Capture the cell that displays the provided text and extract its [x, y] central coordinate. 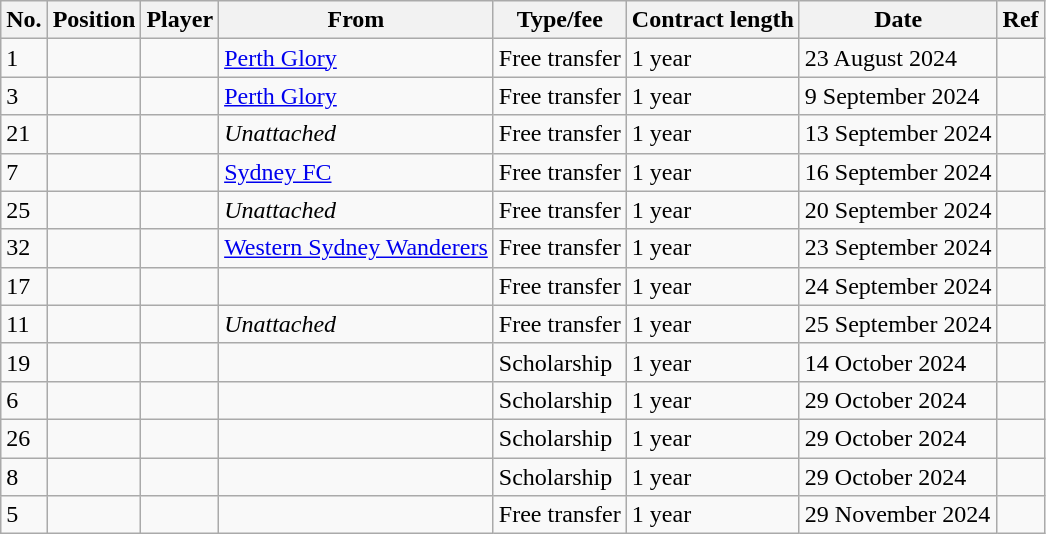
14 October 2024 [898, 362]
16 September 2024 [898, 172]
25 [24, 210]
32 [24, 248]
Date [898, 20]
Sydney FC [356, 172]
From [356, 20]
24 September 2024 [898, 286]
23 August 2024 [898, 58]
No. [24, 20]
7 [24, 172]
17 [24, 286]
19 [24, 362]
Position [94, 20]
23 September 2024 [898, 248]
5 [24, 515]
Player [180, 20]
1 [24, 58]
3 [24, 96]
26 [24, 438]
11 [24, 324]
13 September 2024 [898, 134]
Ref [1020, 20]
20 September 2024 [898, 210]
8 [24, 477]
21 [24, 134]
25 September 2024 [898, 324]
6 [24, 400]
29 November 2024 [898, 515]
9 September 2024 [898, 96]
Type/fee [560, 20]
Contract length [712, 20]
Western Sydney Wanderers [356, 248]
